From the cell containing the given text, extract its center point as [X, Y] coordinate. 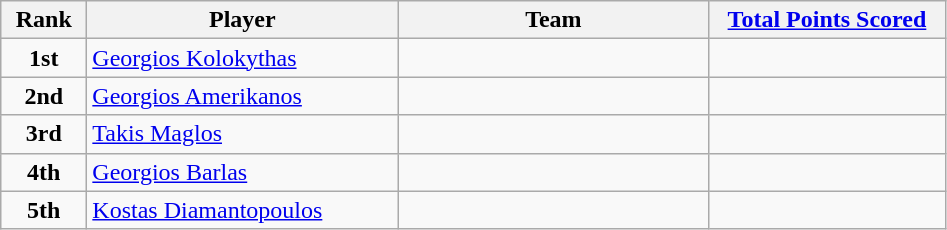
Georgios Kolokythas [242, 58]
Player [242, 20]
Rank [44, 20]
Georgios Amerikanos [242, 96]
Kostas Diamantopoulos [242, 210]
Team [554, 20]
2nd [44, 96]
Takis Maglos [242, 134]
Total Points Scored [827, 20]
3rd [44, 134]
Georgios Barlas [242, 172]
4th [44, 172]
5th [44, 210]
1st [44, 58]
